Scan for the cell matching the given text and deliver its (x, y) coordinate at center. 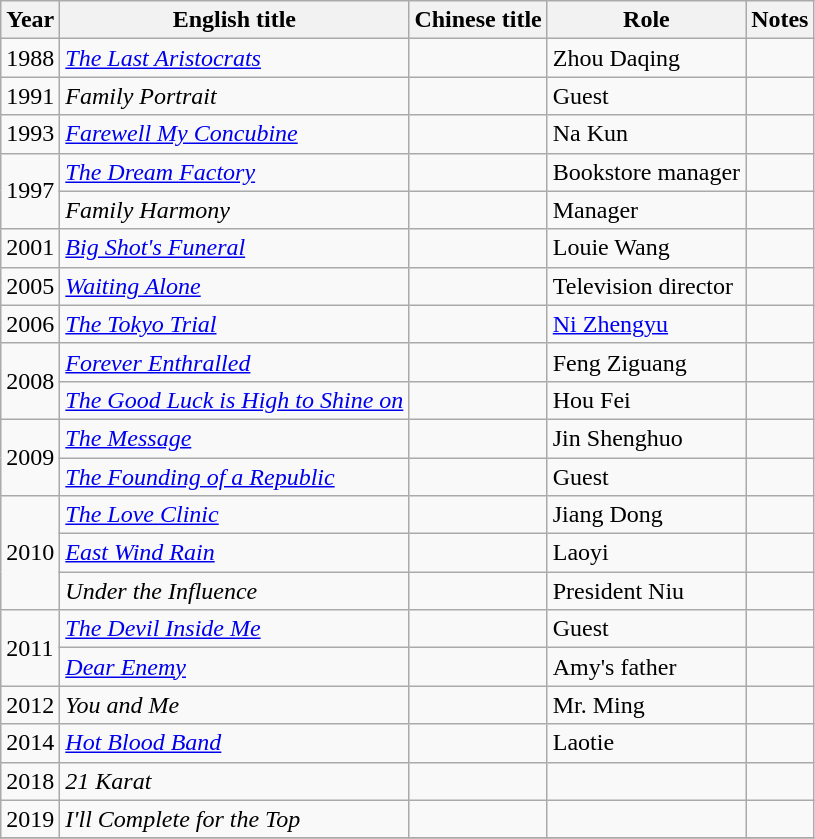
Notes (780, 20)
2010 (30, 553)
2005 (30, 286)
The Good Luck is High to Shine on (234, 400)
2006 (30, 324)
2009 (30, 457)
Forever Enthralled (234, 362)
Family Harmony (234, 210)
Bookstore manager (646, 172)
Year (30, 20)
Dear Enemy (234, 667)
Under the Influence (234, 591)
Hou Fei (646, 400)
Jiang Dong (646, 515)
2014 (30, 743)
Chinese title (478, 20)
English title (234, 20)
The Message (234, 438)
Big Shot's Funeral (234, 248)
Amy's father (646, 667)
Hot Blood Band (234, 743)
Manager (646, 210)
I'll Complete for the Top (234, 819)
The Last Aristocrats (234, 58)
The Devil Inside Me (234, 629)
The Founding of a Republic (234, 477)
Zhou Daqing (646, 58)
Family Portrait (234, 96)
2018 (30, 781)
21 Karat (234, 781)
Jin Shenghuo (646, 438)
Ni Zhengyu (646, 324)
Laotie (646, 743)
The Love Clinic (234, 515)
2011 (30, 648)
1988 (30, 58)
2008 (30, 381)
1991 (30, 96)
Television director (646, 286)
You and Me (234, 705)
1997 (30, 191)
East Wind Rain (234, 553)
Feng Ziguang (646, 362)
Farewell My Concubine (234, 134)
The Tokyo Trial (234, 324)
1993 (30, 134)
President Niu (646, 591)
Na Kun (646, 134)
2012 (30, 705)
2001 (30, 248)
Laoyi (646, 553)
2019 (30, 819)
Mr. Ming (646, 705)
The Dream Factory (234, 172)
Louie Wang (646, 248)
Role (646, 20)
Waiting Alone (234, 286)
